Detect which cell encompasses the target text, then output its [X, Y] center coordinate. 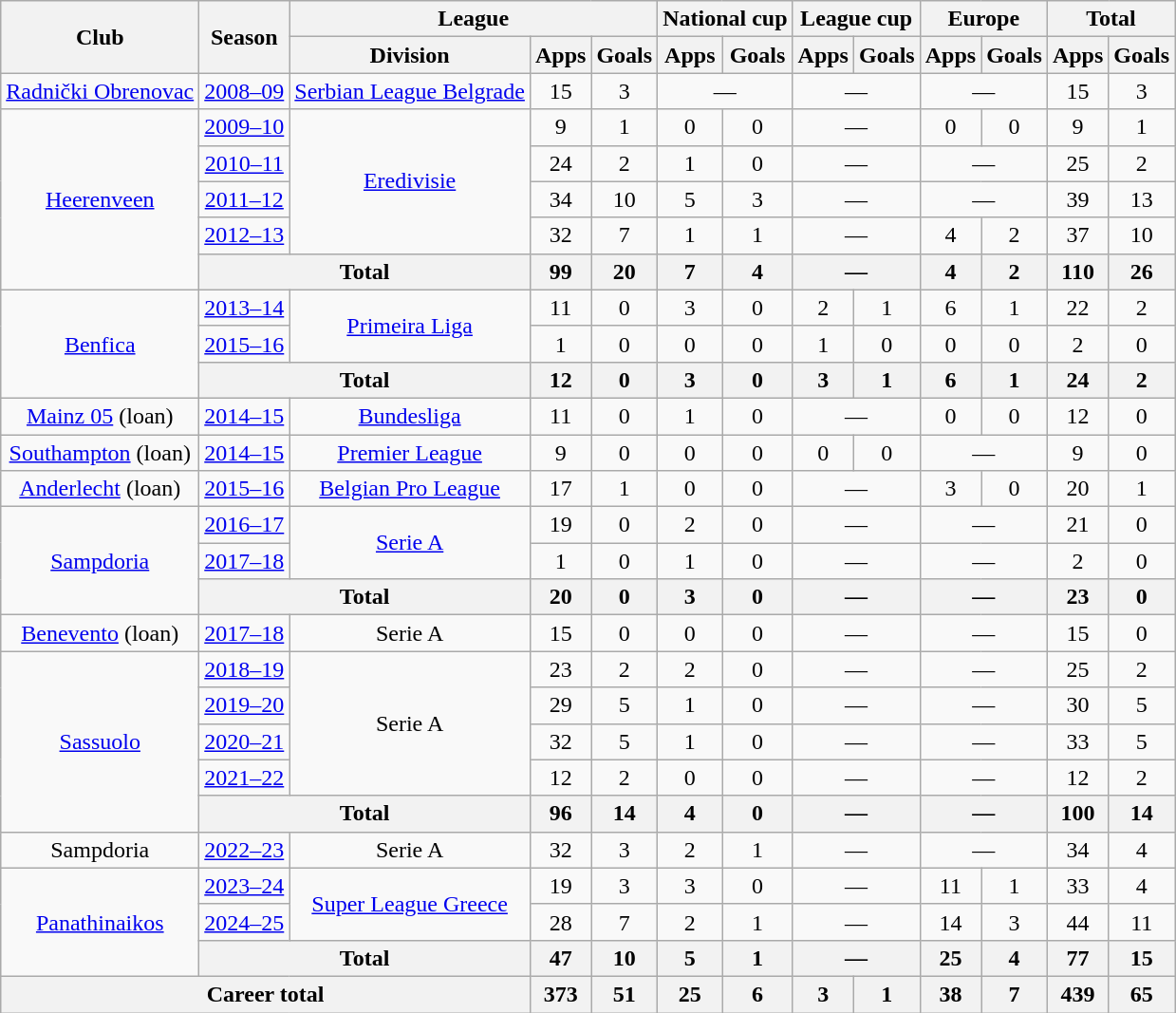
44 [1077, 922]
38 [950, 994]
26 [1142, 272]
99 [560, 272]
Club [101, 37]
Sassuolo [101, 741]
2009–10 [245, 127]
65 [1142, 994]
37 [1077, 235]
Primeira Liga [410, 326]
2011–12 [245, 199]
League [474, 19]
22 [1077, 308]
National cup [725, 19]
21 [1077, 525]
Premier League [410, 453]
2010–11 [245, 163]
17 [560, 489]
2019–20 [245, 705]
2012–13 [245, 235]
Southampton (loan) [101, 453]
39 [1077, 199]
Belgian Pro League [410, 489]
29 [560, 705]
Anderlecht (loan) [101, 489]
Serbian League Belgrade [410, 91]
2008–09 [245, 91]
100 [1077, 814]
Europe [983, 19]
Career total [266, 994]
Heerenveen [101, 199]
28 [560, 922]
2022–23 [245, 850]
51 [625, 994]
373 [560, 994]
Radnički Obrenovac [101, 91]
Mainz 05 (loan) [101, 416]
30 [1077, 705]
96 [560, 814]
2023–24 [245, 886]
Super League Greece [410, 904]
League cup [856, 19]
47 [560, 958]
13 [1142, 199]
Eredivisie [410, 181]
439 [1077, 994]
2013–14 [245, 308]
110 [1077, 272]
2018–19 [245, 669]
2021–22 [245, 778]
2016–17 [245, 525]
2024–25 [245, 922]
Panathinaikos [101, 922]
Benevento (loan) [101, 633]
Bundesliga [410, 416]
2020–21 [245, 741]
Division [410, 55]
77 [1077, 958]
Benfica [101, 344]
Season [245, 37]
